Scan for the cell matching the given text and deliver its [X, Y] coordinate at center. 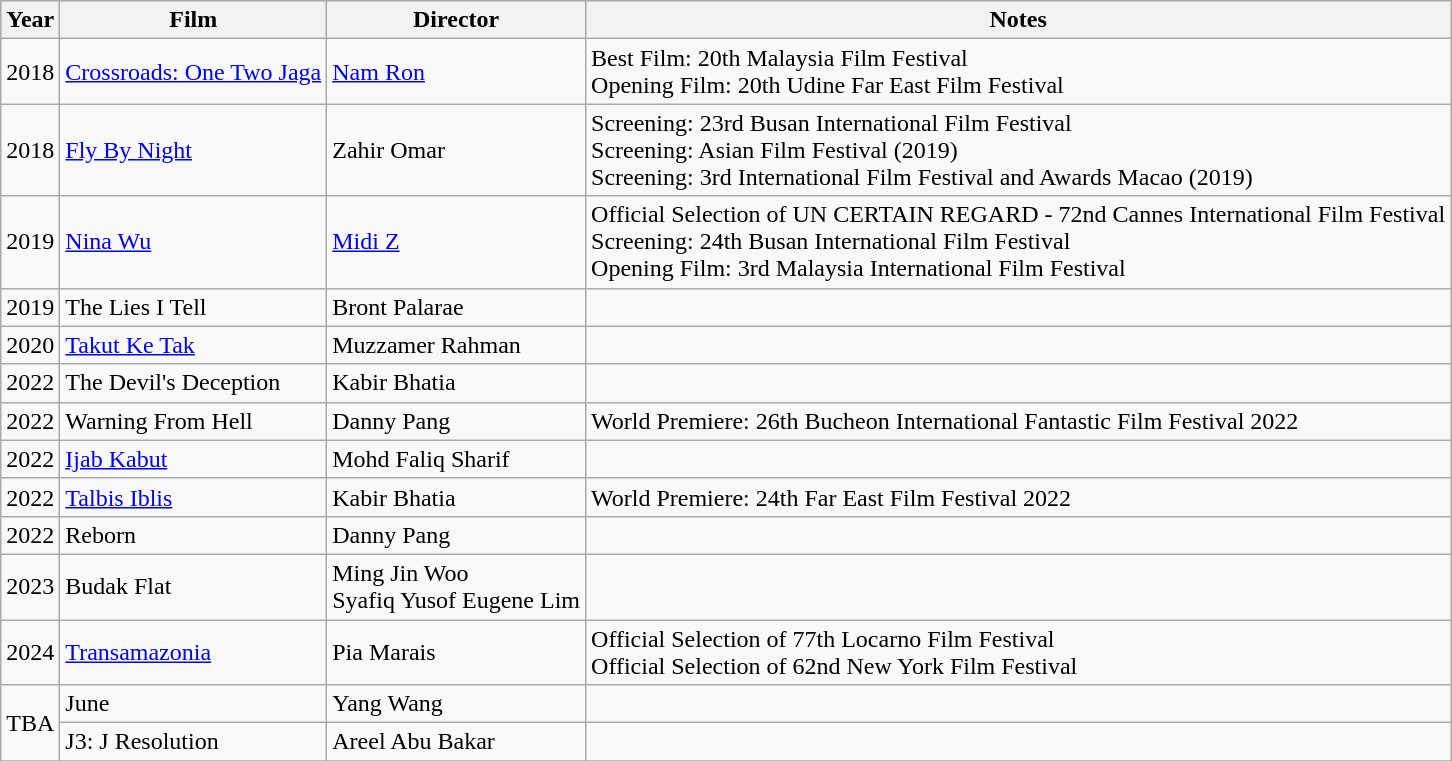
Talbis Iblis [194, 497]
2024 [30, 652]
Transamazonia [194, 652]
2023 [30, 586]
Muzzamer Rahman [456, 345]
TBA [30, 723]
Pia Marais [456, 652]
World Premiere: 26th Bucheon International Fantastic Film Festival 2022 [1018, 421]
Nina Wu [194, 242]
Official Selection of 77th Locarno Film FestivalOfficial Selection of 62nd New York Film Festival [1018, 652]
Takut Ke Tak [194, 345]
Warning From Hell [194, 421]
Mohd Faliq Sharif [456, 459]
Fly By Night [194, 150]
Crossroads: One Two Jaga [194, 72]
Film [194, 20]
Bront Palarae [456, 307]
Areel Abu Bakar [456, 742]
Zahir Omar [456, 150]
Yang Wang [456, 704]
World Premiere: 24th Far East Film Festival 2022 [1018, 497]
Best Film: 20th Malaysia Film FestivalOpening Film: 20th Udine Far East Film Festival [1018, 72]
2020 [30, 345]
Budak Flat [194, 586]
The Devil's Deception [194, 383]
Reborn [194, 535]
Ijab Kabut [194, 459]
June [194, 704]
Midi Z [456, 242]
Year [30, 20]
Ming Jin WooSyafiq Yusof Eugene Lim [456, 586]
Notes [1018, 20]
The Lies I Tell [194, 307]
J3: J Resolution [194, 742]
Director [456, 20]
Nam Ron [456, 72]
